Return (x, y) of the center of cell containing provided text 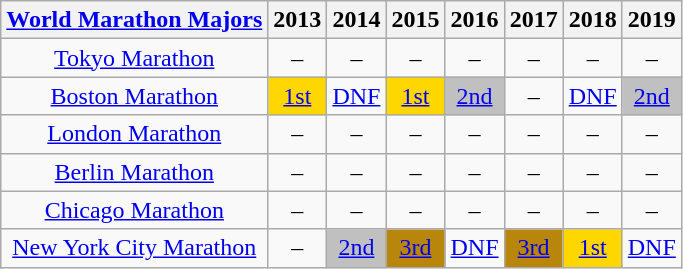
2013 (298, 20)
2019 (652, 20)
Chicago Marathon (134, 210)
2015 (416, 20)
2017 (534, 20)
Tokyo Marathon (134, 58)
2018 (592, 20)
New York City Marathon (134, 248)
Boston Marathon (134, 96)
2016 (474, 20)
Berlin Marathon (134, 172)
2014 (356, 20)
World Marathon Majors (134, 20)
London Marathon (134, 134)
